Provide the [X, Y] coordinate of the cell's center where the given text is located.  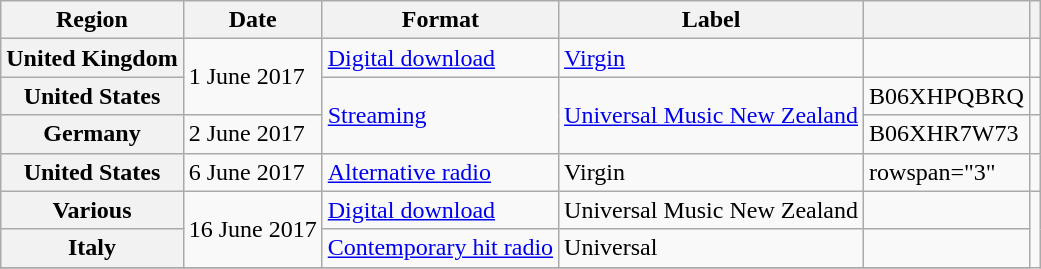
Contemporary hit radio [440, 248]
2 June 2017 [252, 134]
rowspan="3" [947, 172]
Streaming [440, 115]
B06XHPQBRQ [947, 96]
1 June 2017 [252, 77]
B06XHR7W73 [947, 134]
6 June 2017 [252, 172]
Alternative radio [440, 172]
United Kingdom [92, 58]
Format [440, 20]
Date [252, 20]
16 June 2017 [252, 229]
Germany [92, 134]
Universal [712, 248]
Label [712, 20]
Italy [92, 248]
Region [92, 20]
Various [92, 210]
